Pinpoint the cell where the given text exists, returning its [X, Y] midpoint coordinate. 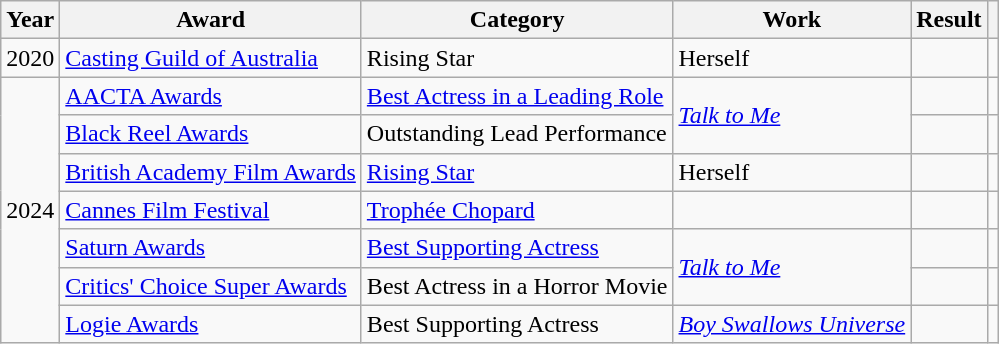
Work [792, 20]
Result [949, 20]
AACTA Awards [211, 96]
Logie Awards [211, 324]
Best Actress in a Leading Role [517, 96]
Boy Swallows Universe [792, 324]
2024 [30, 210]
Critics' Choice Super Awards [211, 286]
Casting Guild of Australia [211, 58]
2020 [30, 58]
Trophée Chopard [517, 210]
Cannes Film Festival [211, 210]
Best Actress in a Horror Movie [517, 286]
Saturn Awards [211, 248]
British Academy Film Awards [211, 172]
Year [30, 20]
Outstanding Lead Performance [517, 134]
Black Reel Awards [211, 134]
Award [211, 20]
Category [517, 20]
